Pinpoint the cell where the given text exists, returning its [X, Y] midpoint coordinate. 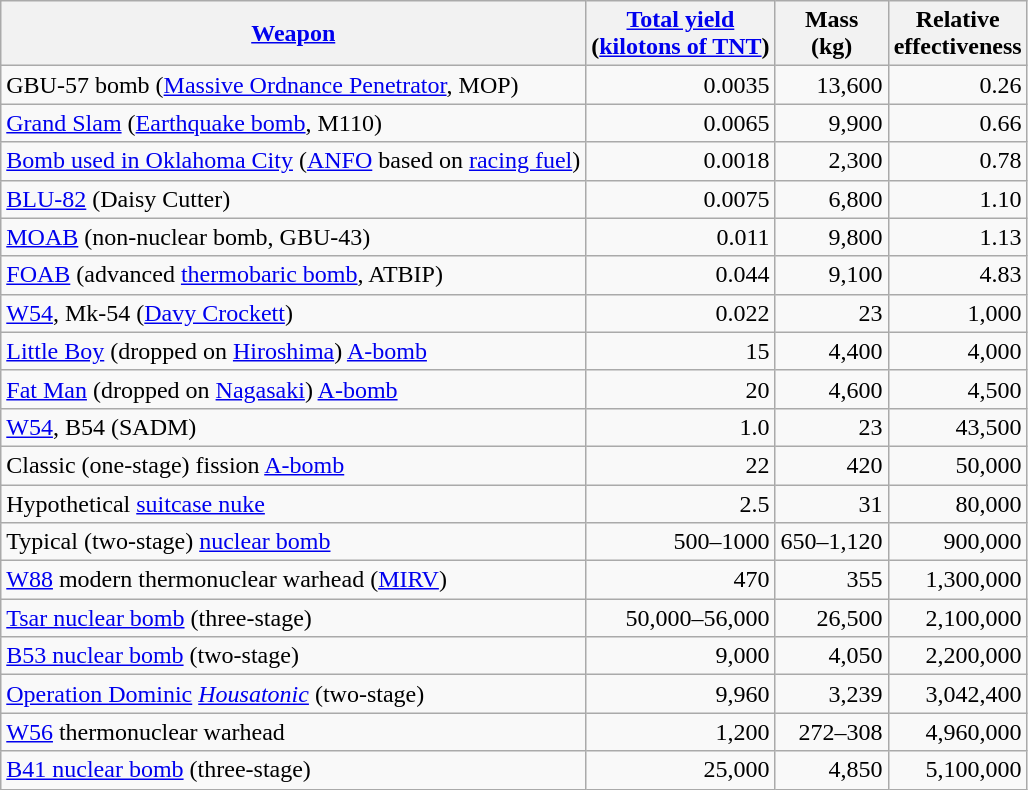
1,000 [958, 313]
W54, Mk-54 (Davy Crockett) [294, 313]
W88 modern thermonuclear warhead (MIRV) [294, 580]
Weapon [294, 34]
4,960,000 [958, 732]
0.26 [958, 85]
3,239 [832, 694]
Operation Dominic Housatonic (two-stage) [294, 694]
9,000 [680, 656]
1.13 [958, 237]
20 [680, 389]
0.0018 [680, 161]
5,100,000 [958, 770]
0.0065 [680, 123]
1.10 [958, 199]
Grand Slam (Earthquake bomb, M110) [294, 123]
9,800 [832, 237]
31 [832, 503]
9,900 [832, 123]
B41 nuclear bomb (three-stage) [294, 770]
Relative effectiveness [958, 34]
355 [832, 580]
25,000 [680, 770]
6,800 [832, 199]
900,000 [958, 542]
Typical (two-stage) nuclear bomb [294, 542]
0.011 [680, 237]
43,500 [958, 427]
W56 thermonuclear warhead [294, 732]
4,600 [832, 389]
80,000 [958, 503]
GBU-57 bomb (Massive Ordnance Penetrator, MOP) [294, 85]
0.78 [958, 161]
9,960 [680, 694]
3,042,400 [958, 694]
MOAB (non-nuclear bomb, GBU-43) [294, 237]
4,050 [832, 656]
9,100 [832, 275]
0.0075 [680, 199]
0.022 [680, 313]
1,300,000 [958, 580]
4.83 [958, 275]
1.0 [680, 427]
Total yield (kilotons of TNT) [680, 34]
2.5 [680, 503]
2,100,000 [958, 618]
470 [680, 580]
650–1,120 [832, 542]
272–308 [832, 732]
W54, B54 (SADM) [294, 427]
0.044 [680, 275]
Hypothetical suitcase nuke [294, 503]
4,000 [958, 351]
BLU-82 (Daisy Cutter) [294, 199]
500–1000 [680, 542]
Little Boy (dropped on Hiroshima) A-bomb [294, 351]
4,850 [832, 770]
26,500 [832, 618]
Bomb used in Oklahoma City (ANFO based on racing fuel) [294, 161]
2,300 [832, 161]
Fat Man (dropped on Nagasaki) A-bomb [294, 389]
Classic (one-stage) fission A-bomb [294, 465]
50,000–56,000 [680, 618]
50,000 [958, 465]
4,400 [832, 351]
420 [832, 465]
4,500 [958, 389]
15 [680, 351]
0.0035 [680, 85]
B53 nuclear bomb (two-stage) [294, 656]
22 [680, 465]
2,200,000 [958, 656]
Mass (kg) [832, 34]
13,600 [832, 85]
Tsar nuclear bomb (three-stage) [294, 618]
1,200 [680, 732]
0.66 [958, 123]
FOAB (advanced thermobaric bomb, ATBIP) [294, 275]
